Search for the cell housing the specified text and yield its (x, y) center coordinate. 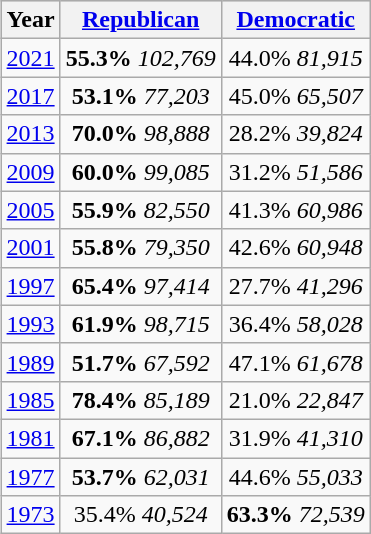
1997 (30, 286)
60.0% 99,085 (140, 172)
42.6% 60,948 (296, 248)
2009 (30, 172)
78.4% 85,189 (140, 400)
2013 (30, 134)
27.7% 41,296 (296, 286)
1977 (30, 477)
2021 (30, 58)
1989 (30, 362)
67.1% 86,882 (140, 438)
Democratic (296, 20)
1993 (30, 324)
1973 (30, 515)
2001 (30, 248)
Year (30, 20)
70.0% 98,888 (140, 134)
53.1% 77,203 (140, 96)
1985 (30, 400)
61.9% 98,715 (140, 324)
2005 (30, 210)
63.3% 72,539 (296, 515)
55.9% 82,550 (140, 210)
45.0% 65,507 (296, 96)
28.2% 39,824 (296, 134)
35.4% 40,524 (140, 515)
44.0% 81,915 (296, 58)
55.3% 102,769 (140, 58)
44.6% 55,033 (296, 477)
36.4% 58,028 (296, 324)
1981 (30, 438)
31.2% 51,586 (296, 172)
65.4% 97,414 (140, 286)
47.1% 61,678 (296, 362)
53.7% 62,031 (140, 477)
2017 (30, 96)
21.0% 22,847 (296, 400)
31.9% 41,310 (296, 438)
Republican (140, 20)
41.3% 60,986 (296, 210)
55.8% 79,350 (140, 248)
51.7% 67,592 (140, 362)
